Extract the [x, y] coordinate from the center of the cell holding the provided text.  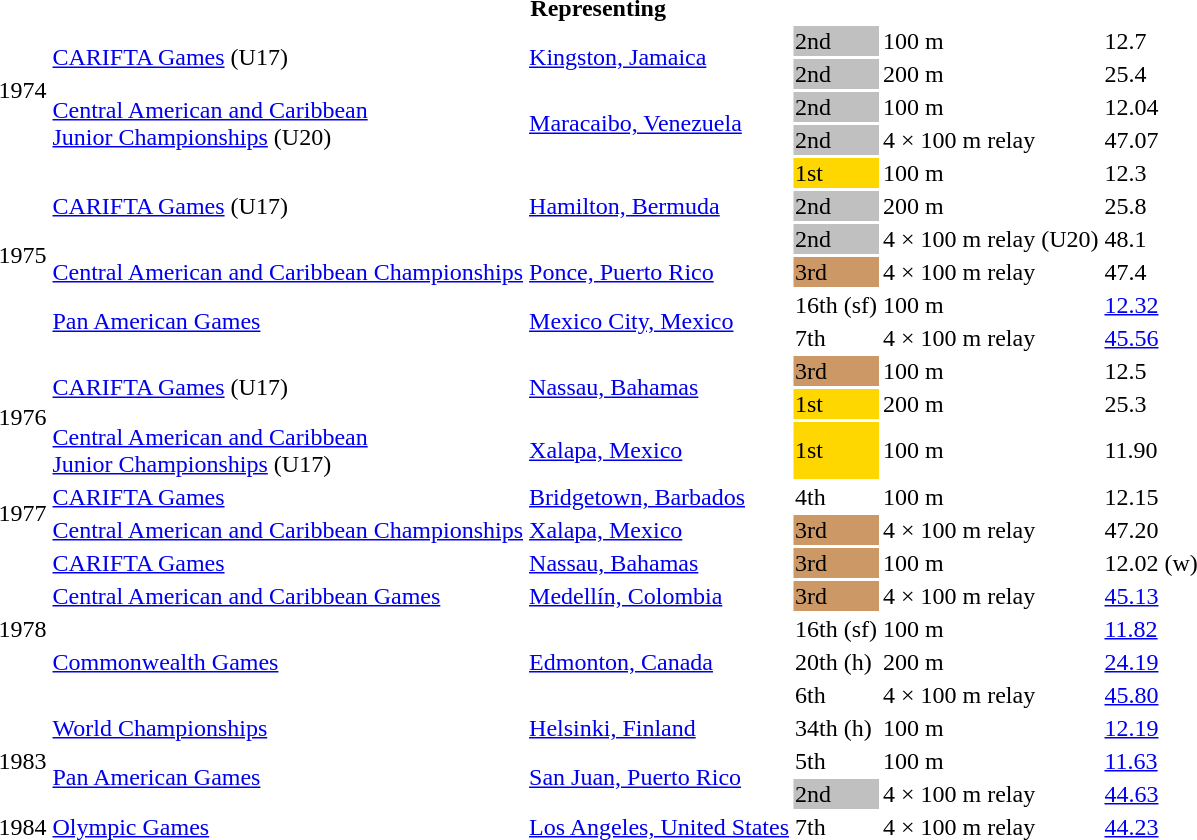
Bridgetown, Barbados [660, 497]
San Juan, Puerto Rico [660, 778]
20th (h) [836, 662]
Central American and CaribbeanJunior Championships (U20) [288, 124]
Maracaibo, Venezuela [660, 124]
Hamilton, Bermuda [660, 206]
6th [836, 695]
7th [836, 338]
Edmonton, Canada [660, 662]
Mexico City, Mexico [660, 322]
Kingston, Jamaica [660, 58]
4th [836, 497]
Helsinki, Finland [660, 728]
4 × 100 m relay (U20) [991, 239]
Commonwealth Games [288, 662]
34th (h) [836, 728]
Central American and CaribbeanJunior Championships (U17) [288, 450]
Ponce, Puerto Rico [660, 272]
World Championships [288, 728]
Medellín, Colombia [660, 596]
5th [836, 761]
Central American and Caribbean Games [288, 596]
